Determine the [X, Y] coordinate at the center of the cell enclosing the given text.  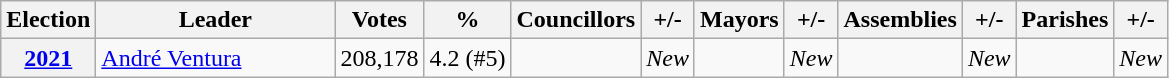
Councillors [576, 20]
208,178 [380, 58]
Mayors [739, 20]
Leader [216, 20]
Votes [380, 20]
% [468, 20]
4.2 (#5) [468, 58]
Parishes [1065, 20]
Election [48, 20]
2021 [48, 58]
Assemblies [900, 20]
André Ventura [216, 58]
